Pinpoint the cell where the given text exists, returning its (x, y) midpoint coordinate. 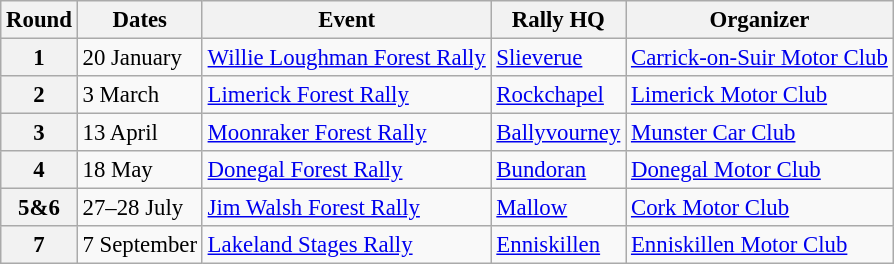
27–28 July (140, 208)
Donegal Forest Rally (346, 170)
Rally HQ (558, 20)
5&6 (39, 208)
7 (39, 245)
Limerick Motor Club (760, 95)
Munster Car Club (760, 133)
Jim Walsh Forest Rally (346, 208)
Enniskillen (558, 245)
4 (39, 170)
Rockchapel (558, 95)
Willie Loughman Forest Rally (346, 58)
Enniskillen Motor Club (760, 245)
Mallow (558, 208)
Donegal Motor Club (760, 170)
Round (39, 20)
13 April (140, 133)
Dates (140, 20)
Lakeland Stages Rally (346, 245)
3 (39, 133)
2 (39, 95)
Limerick Forest Rally (346, 95)
20 January (140, 58)
Cork Motor Club (760, 208)
Organizer (760, 20)
Moonraker Forest Rally (346, 133)
Slieverue (558, 58)
Carrick-on-Suir Motor Club (760, 58)
Ballyvourney (558, 133)
3 March (140, 95)
7 September (140, 245)
1 (39, 58)
Bundoran (558, 170)
Event (346, 20)
18 May (140, 170)
